Detect which cell encompasses the target text, then output its (X, Y) center coordinate. 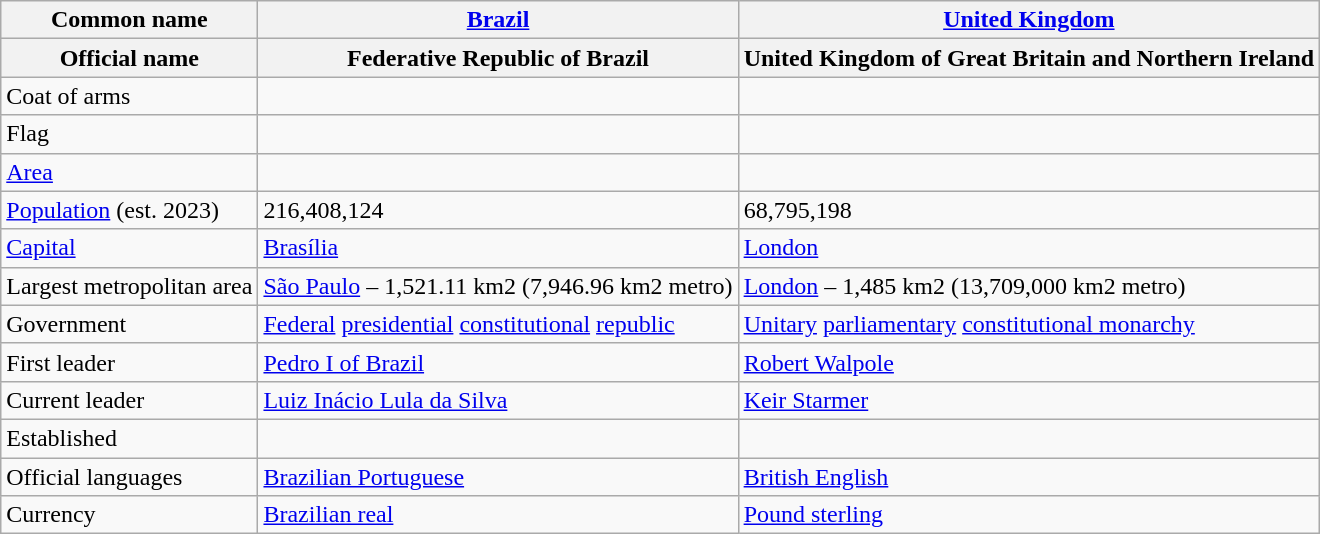
68,795,198 (1029, 210)
Population (est. 2023) (130, 210)
Capital (130, 248)
British English (1029, 477)
Established (130, 438)
Brazilian Portuguese (498, 477)
United Kingdom (1029, 20)
Federative Republic of Brazil (498, 58)
London – 1,485 km2 (13,709,000 km2 metro) (1029, 286)
Luiz Inácio Lula da Silva (498, 400)
Largest metropolitan area (130, 286)
Brazilian real (498, 515)
Flag (130, 134)
Pound sterling (1029, 515)
Federal presidential constitutional republic (498, 324)
Keir Starmer (1029, 400)
Current leader (130, 400)
Government (130, 324)
First leader (130, 362)
Currency (130, 515)
Area (130, 172)
São Paulo – 1,521.11 km2 (7,946.96 km2 metro) (498, 286)
Pedro I of Brazil (498, 362)
Official languages (130, 477)
Unitary parliamentary constitutional monarchy (1029, 324)
Brazil (498, 20)
Brasília (498, 248)
Official name (130, 58)
London (1029, 248)
Coat of arms (130, 96)
216,408,124 (498, 210)
Robert Walpole (1029, 362)
Common name (130, 20)
United Kingdom of Great Britain and Northern Ireland (1029, 58)
